For the text-containing cell, return its midpoint in (X, Y) coordinate format. 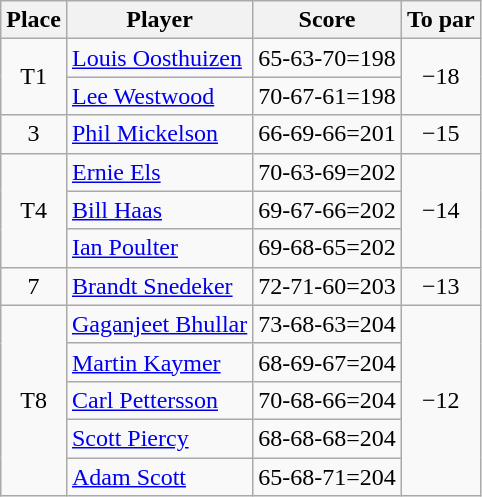
Louis Oosthuizen (159, 58)
70-68-66=204 (328, 400)
−18 (440, 77)
Lee Westwood (159, 96)
Ernie Els (159, 172)
Score (328, 20)
Adam Scott (159, 477)
To par (440, 20)
72-71-60=203 (328, 286)
Scott Piercy (159, 438)
Brandt Snedeker (159, 286)
70-63-69=202 (328, 172)
66-69-66=201 (328, 134)
65-68-71=204 (328, 477)
69-67-66=202 (328, 210)
T8 (34, 400)
Ian Poulter (159, 248)
Phil Mickelson (159, 134)
65-63-70=198 (328, 58)
7 (34, 286)
Martin Kaymer (159, 362)
−14 (440, 210)
73-68-63=204 (328, 324)
Bill Haas (159, 210)
Player (159, 20)
Gaganjeet Bhullar (159, 324)
−13 (440, 286)
68-69-67=204 (328, 362)
69-68-65=202 (328, 248)
−12 (440, 400)
68-68-68=204 (328, 438)
Carl Pettersson (159, 400)
Place (34, 20)
70-67-61=198 (328, 96)
T4 (34, 210)
T1 (34, 77)
3 (34, 134)
−15 (440, 134)
